Return [X, Y] of the center of cell containing provided text 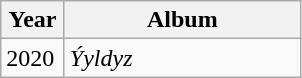
2020 [33, 58]
Year [33, 20]
Ýyldyz [182, 58]
Album [182, 20]
